Find where the given text appears and provide that cell's center as (X, Y) coordinate. 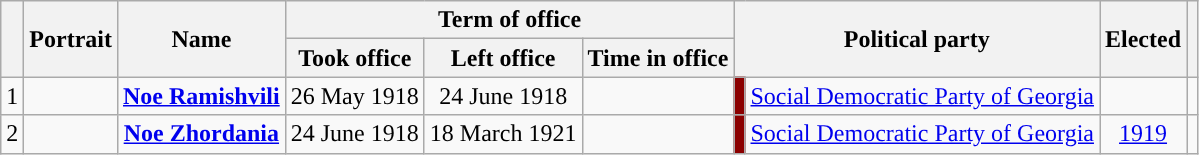
1919 (1144, 134)
Term of office (510, 20)
Left office (503, 58)
Took office (354, 58)
Noe Zhordania (201, 134)
Political party (917, 39)
Elected (1144, 39)
Noe Ramishvili (201, 96)
26 May 1918 (354, 96)
Name (201, 39)
Portrait (71, 39)
2 (12, 134)
Time in office (658, 58)
1 (12, 96)
18 March 1921 (503, 134)
